Detect which cell encompasses the target text, then output its (x, y) center coordinate. 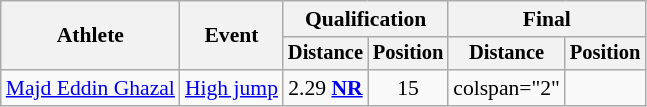
colspan="2" (506, 88)
15 (408, 88)
2.29 NR (326, 88)
High jump (232, 88)
Final (546, 19)
Majd Eddin Ghazal (90, 88)
Athlete (90, 36)
Event (232, 36)
Qualification (366, 19)
